Identify which cell holds the provided text, then report its (x, y) central coordinate. 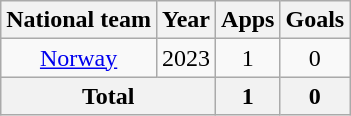
National team (79, 20)
Norway (79, 58)
Goals (315, 20)
Year (186, 20)
Total (108, 96)
Apps (248, 20)
2023 (186, 58)
